Return the (X, Y) coordinate for the center point of the cell that contains the specified text.  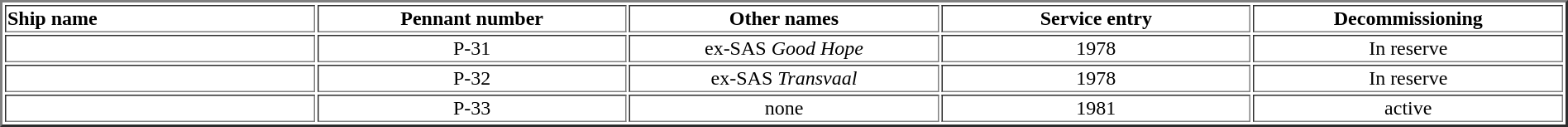
Decommissioning (1408, 18)
P-33 (471, 108)
Ship name (160, 18)
ex-SAS Transvaal (784, 78)
active (1408, 108)
none (784, 108)
Service entry (1096, 18)
1981 (1096, 108)
P-31 (471, 48)
ex-SAS Good Hope (784, 48)
P-32 (471, 78)
Pennant number (471, 18)
Other names (784, 18)
